From the cell containing the given text, extract its center point as (x, y) coordinate. 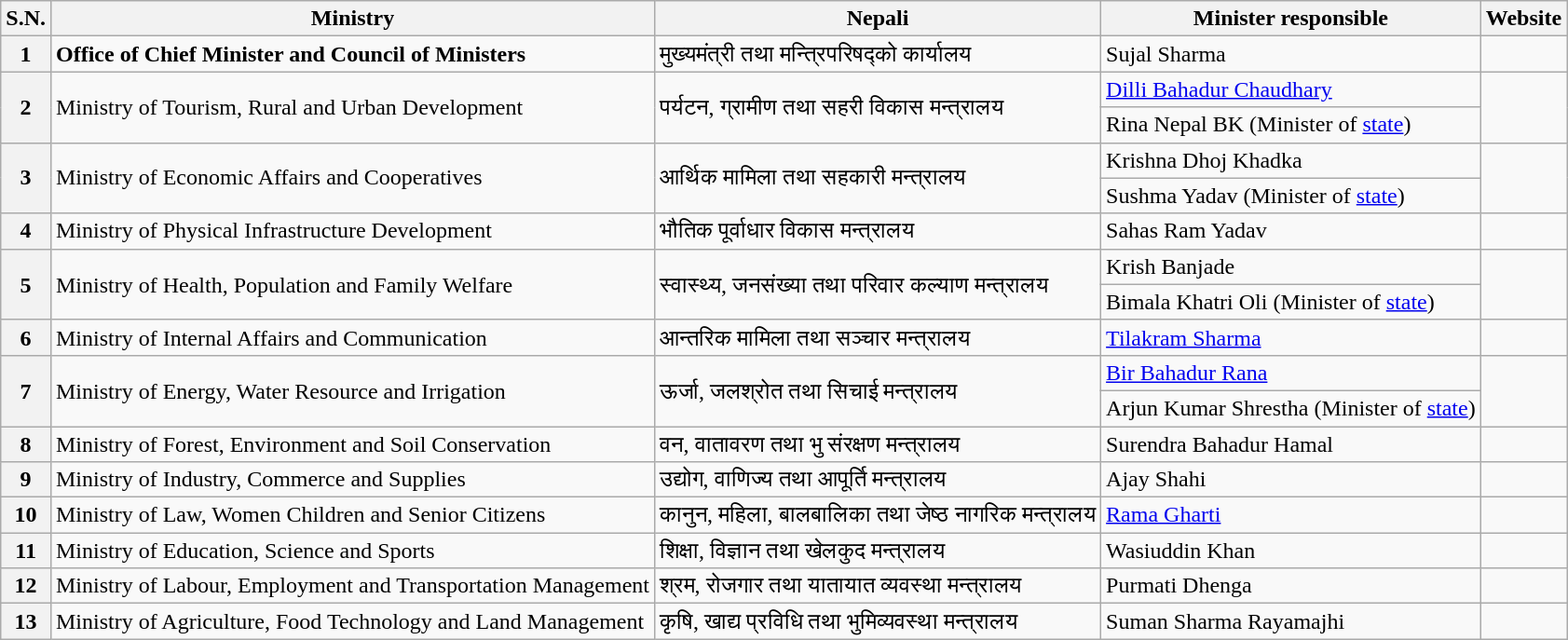
Surendra Bahadur Hamal (1291, 444)
1 (26, 54)
Ajay Shahi (1291, 480)
कानुन, महिला, बालबालिका तथा जेष्ठ नागरिक मन्त्रालय (878, 515)
Ministry of Law, Women Children and Senior Citizens (352, 515)
10 (26, 515)
Sujal Sharma (1291, 54)
Wasiuddin Khan (1291, 551)
Arjun Kumar Shrestha (Minister of state) (1291, 408)
Ministry of Internal Affairs and Communication (352, 337)
पर्यटन, ग्रामीण तथा सहरी विकास मन्त्रालय (878, 107)
Bir Bahadur Rana (1291, 373)
Dilli Bahadur Chaudhary (1291, 89)
Ministry of Tourism, Rural and Urban Development (352, 107)
Ministry of Energy, Water Resource and Irrigation (352, 390)
Sushma Yadav (Minister of state) (1291, 196)
4 (26, 231)
भौतिक पूर्वाधार विकास मन्त्रालय (878, 231)
उद्योग, वाणिज्य तथा आपूर्ति मन्त्रालय (878, 480)
Krishna Dhoj Khadka (1291, 160)
Purmati Dhenga (1291, 586)
Ministry of Forest, Environment and Soil Conservation (352, 444)
ऊर्जा, जलश्रोत तथा सिचाई मन्त्रालय (878, 390)
Ministry (352, 19)
Ministry of Health, Population and Family Welfare (352, 284)
Bimala Khatri Oli (Minister of state) (1291, 302)
5 (26, 284)
8 (26, 444)
Krish Banjade (1291, 266)
3 (26, 178)
Ministry of Agriculture, Food Technology and Land Management (352, 621)
शिक्षा, विज्ञान तथा खेलकुद मन्त्रालय (878, 551)
Website (1523, 19)
श्रम, रोजगार तथा यातायात व्यवस्था मन्त्रालय (878, 586)
12 (26, 586)
7 (26, 390)
13 (26, 621)
मुख्यमंत्री तथा मन्त्रिपरिषद्को कार्यालय (878, 54)
Suman Sharma Rayamajhi (1291, 621)
Ministry of Labour, Employment and Transportation Management (352, 586)
Sahas Ram Yadav (1291, 231)
6 (26, 337)
आर्थिक मामिला तथा सहकारी मन्त्रालय (878, 178)
आन्तरिक मामिला तथा सञ्चार मन्त्रालय (878, 337)
Ministry of Education, Science and Sports (352, 551)
Minister responsible (1291, 19)
9 (26, 480)
Ministry of Physical Infrastructure Development (352, 231)
Rina Nepal BK (Minister of state) (1291, 125)
स्वास्थ्य, जनसंख्या तथा परिवार कल्याण मन्त्रालय (878, 284)
2 (26, 107)
11 (26, 551)
Nepali (878, 19)
Tilakram Sharma (1291, 337)
Office of Chief Minister and Council of Ministers (352, 54)
S.N. (26, 19)
Ministry of Industry, Commerce and Supplies (352, 480)
Ministry of Economic Affairs and Cooperatives (352, 178)
Rama Gharti (1291, 515)
वन, वातावरण तथा भु संरक्षण मन्त्रालय (878, 444)
कृषि, खाद्य प्रविधि तथा भुमिव्यवस्था मन्त्रालय (878, 621)
